For the text-containing cell, return its midpoint in [X, Y] coordinate format. 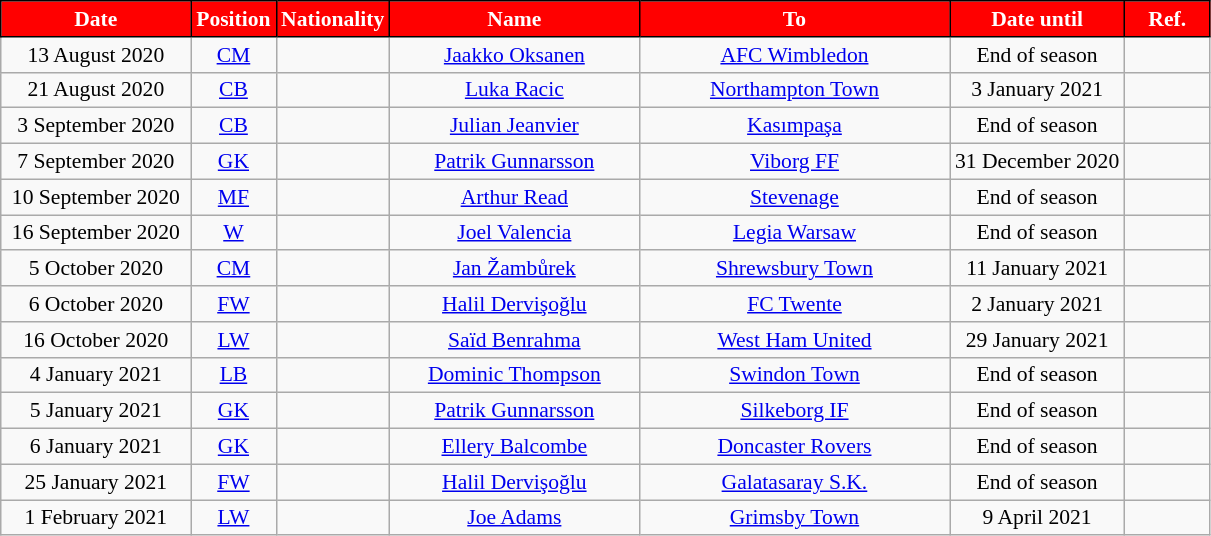
Swindon Town [794, 375]
Ellery Balcombe [514, 447]
LB [234, 375]
Grimsby Town [794, 518]
Joe Adams [514, 518]
W [234, 233]
3 September 2020 [96, 126]
13 August 2020 [96, 55]
7 September 2020 [96, 162]
6 October 2020 [96, 304]
16 September 2020 [96, 233]
Date until [1038, 19]
Nationality [332, 19]
Shrewsbury Town [794, 269]
FC Twente [794, 304]
Name [514, 19]
Northampton Town [794, 90]
1 February 2021 [96, 518]
4 January 2021 [96, 375]
6 January 2021 [96, 447]
Jaakko Oksanen [514, 55]
Silkeborg IF [794, 411]
31 December 2020 [1038, 162]
Arthur Read [514, 197]
Position [234, 19]
Galatasaray S.K. [794, 482]
29 January 2021 [1038, 340]
3 January 2021 [1038, 90]
Legia Warsaw [794, 233]
5 October 2020 [96, 269]
9 April 2021 [1038, 518]
10 September 2020 [96, 197]
Doncaster Rovers [794, 447]
11 January 2021 [1038, 269]
Ref. [1168, 19]
5 January 2021 [96, 411]
Joel Valencia [514, 233]
Dominic Thompson [514, 375]
AFC Wimbledon [794, 55]
Date [96, 19]
Saïd Benrahma [514, 340]
2 January 2021 [1038, 304]
21 August 2020 [96, 90]
25 January 2021 [96, 482]
West Ham United [794, 340]
To [794, 19]
Julian Jeanvier [514, 126]
Jan Žambůrek [514, 269]
16 October 2020 [96, 340]
Viborg FF [794, 162]
Kasımpaşa [794, 126]
Stevenage [794, 197]
MF [234, 197]
Luka Racic [514, 90]
